Output the (X, Y) coordinate of the center of the cell containing the given text.  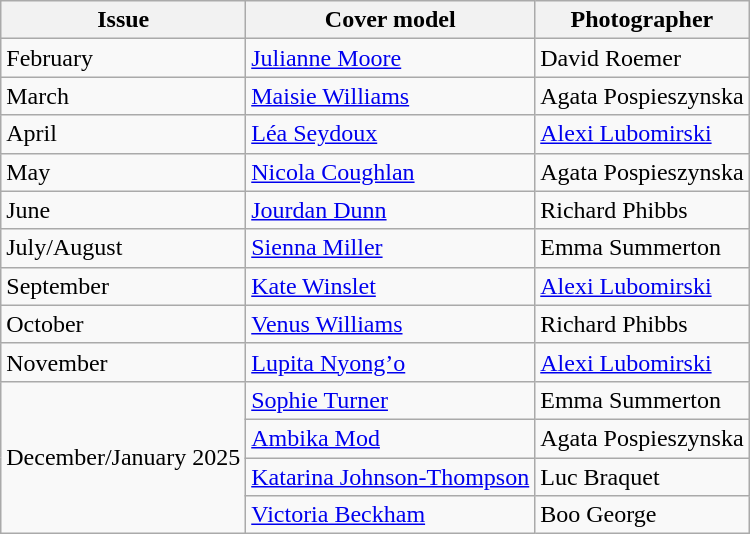
Venus Williams (390, 324)
November (124, 362)
June (124, 210)
September (124, 286)
Léa Seydoux (390, 134)
July/August (124, 248)
May (124, 172)
David Roemer (642, 58)
Jourdan Dunn (390, 210)
Sienna Miller (390, 248)
Sophie Turner (390, 400)
March (124, 96)
Julianne Moore (390, 58)
Lupita Nyong’o (390, 362)
Luc Braquet (642, 477)
February (124, 58)
Katarina Johnson-Thompson (390, 477)
Cover model (390, 20)
April (124, 134)
Nicola Coughlan (390, 172)
Maisie Williams (390, 96)
December/January 2025 (124, 457)
Victoria Beckham (390, 515)
Kate Winslet (390, 286)
Photographer (642, 20)
Ambika Mod (390, 438)
October (124, 324)
Issue (124, 20)
Boo George (642, 515)
